Identify which cell holds the provided text, then report its [X, Y] central coordinate. 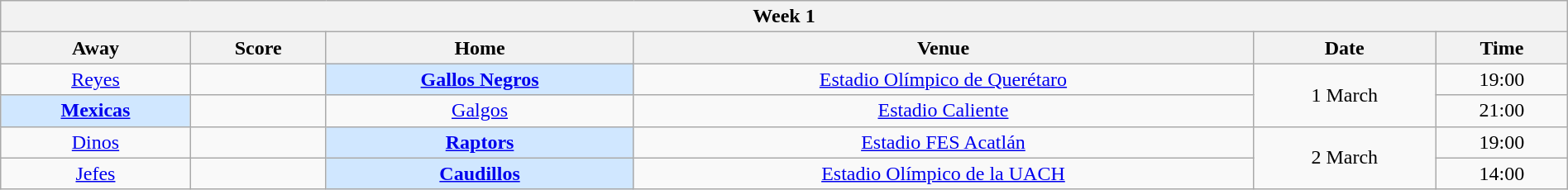
Mexicas [96, 111]
Jefes [96, 173]
2 March [1345, 158]
Date [1345, 48]
Reyes [96, 79]
14:00 [1502, 173]
Score [258, 48]
Venue [943, 48]
Home [480, 48]
Estadio FES Acatlán [943, 142]
Time [1502, 48]
Dinos [96, 142]
Estadio Caliente [943, 111]
Estadio Olímpico de la UACH [943, 173]
Estadio Olímpico de Querétaro [943, 79]
Raptors [480, 142]
Galgos [480, 111]
1 March [1345, 95]
Caudillos [480, 173]
Away [96, 48]
Gallos Negros [480, 79]
Week 1 [784, 17]
21:00 [1502, 111]
